Return (X, Y) of the center of cell containing provided text 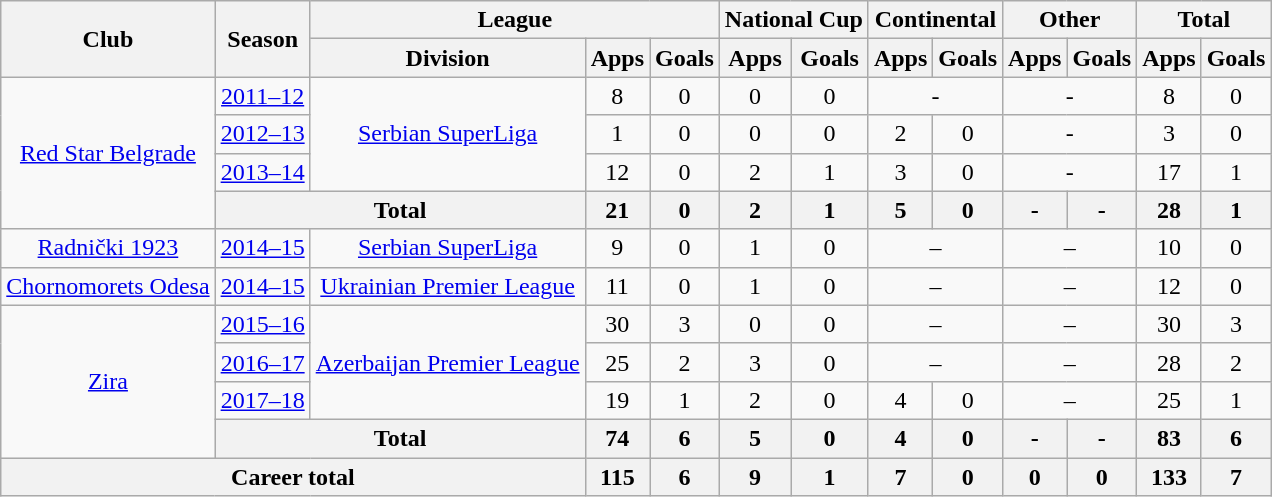
11 (617, 286)
Chornomorets Odesa (108, 286)
Career total (293, 477)
133 (1169, 477)
Division (448, 58)
Zira (108, 381)
21 (617, 210)
Other (1070, 20)
Season (262, 39)
Ukrainian Premier League (448, 286)
17 (1169, 172)
83 (1169, 438)
Club (108, 39)
2016–17 (262, 362)
Azerbaijan Premier League (448, 362)
National Cup (794, 20)
League (514, 20)
Red Star Belgrade (108, 153)
2012–13 (262, 134)
Radnički 1923 (108, 248)
19 (617, 400)
74 (617, 438)
2011–12 (262, 96)
115 (617, 477)
Continental (935, 20)
2017–18 (262, 400)
2013–14 (262, 172)
2015–16 (262, 324)
10 (1169, 248)
